Find where the given text appears and provide that cell's center as (X, Y) coordinate. 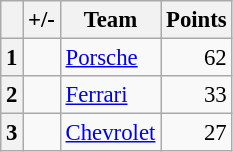
1 (12, 58)
Team (110, 20)
Chevrolet (110, 133)
Points (196, 20)
Ferrari (110, 95)
Porsche (110, 58)
27 (196, 133)
62 (196, 58)
+/- (42, 20)
2 (12, 95)
33 (196, 95)
3 (12, 133)
